Detect which cell encompasses the target text, then output its [X, Y] center coordinate. 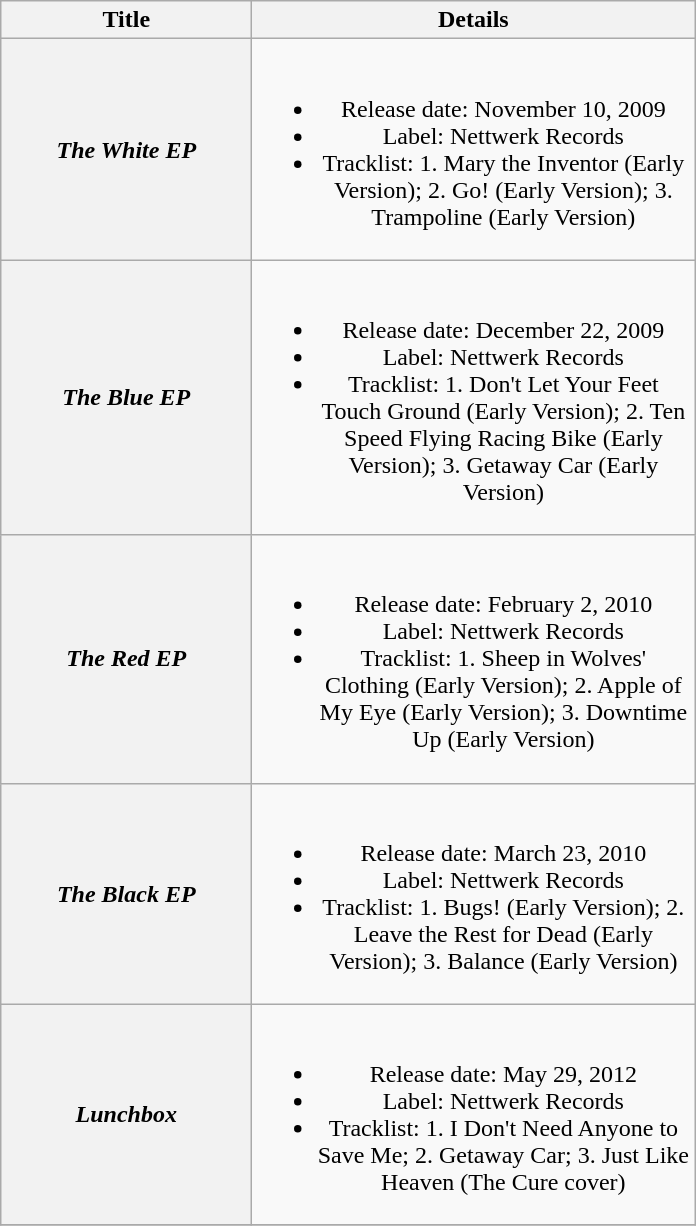
Lunchbox [126, 1114]
The White EP [126, 150]
Details [474, 20]
Title [126, 20]
The Black EP [126, 894]
The Red EP [126, 659]
Release date: May 29, 2012Label: Nettwerk RecordsTracklist: 1. I Don't Need Anyone to Save Me; 2. Getaway Car; 3. Just Like Heaven (The Cure cover) [474, 1114]
The Blue EP [126, 398]
